Find where the given text appears and provide that cell's center as [X, Y] coordinate. 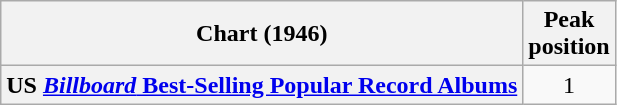
Peakposition [569, 34]
US Billboard Best-Selling Popular Record Albums [262, 85]
Chart (1946) [262, 34]
1 [569, 85]
